Find where the given text appears and provide that cell's center as [X, Y] coordinate. 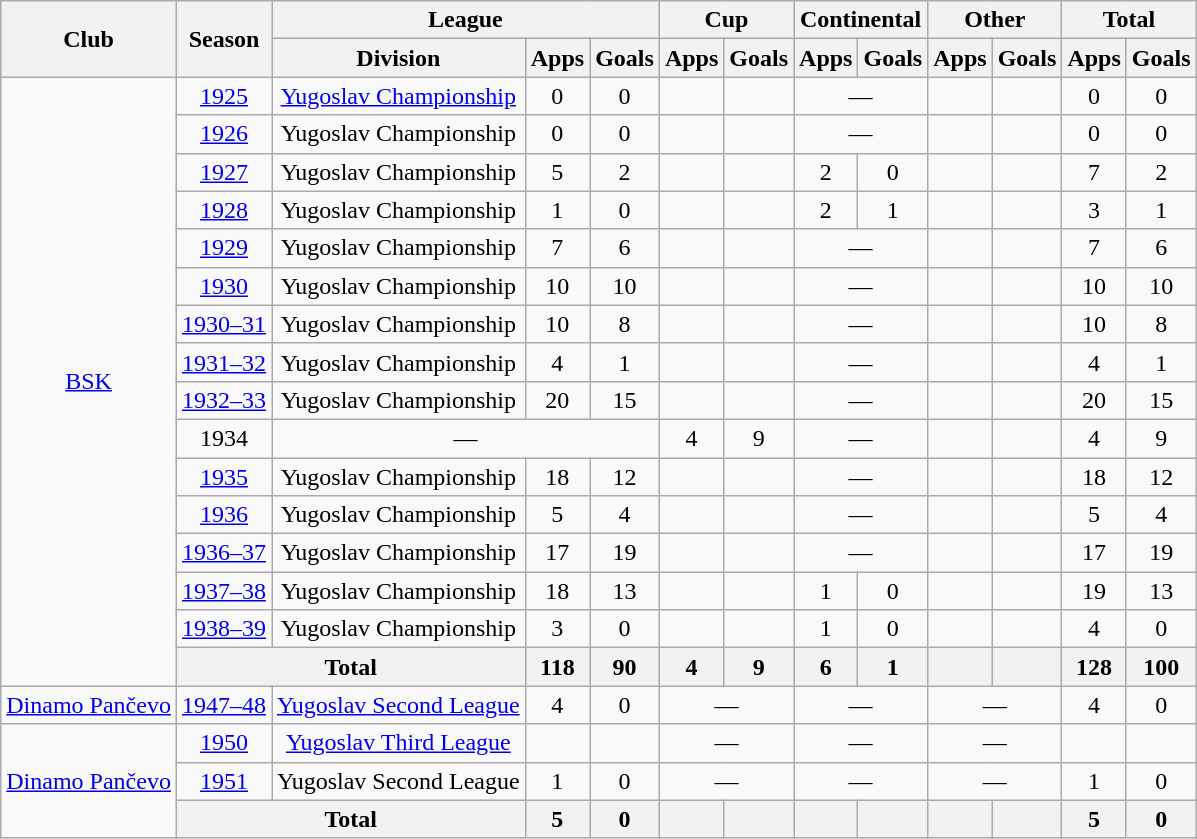
1951 [224, 781]
1928 [224, 210]
1930–31 [224, 324]
Other [995, 20]
1930 [224, 286]
1937–38 [224, 591]
1925 [224, 96]
BSK [89, 382]
1929 [224, 248]
League [466, 20]
1947–48 [224, 705]
1936–37 [224, 553]
1932–33 [224, 400]
118 [557, 667]
90 [625, 667]
128 [1094, 667]
1936 [224, 515]
Club [89, 39]
1934 [224, 438]
Season [224, 39]
Continental [861, 20]
100 [1161, 667]
1935 [224, 477]
1950 [224, 743]
1927 [224, 172]
Cup [726, 20]
Division [399, 58]
1926 [224, 134]
Yugoslav Third League [399, 743]
1931–32 [224, 362]
1938–39 [224, 629]
